Return (x, y) of the center of cell containing provided text 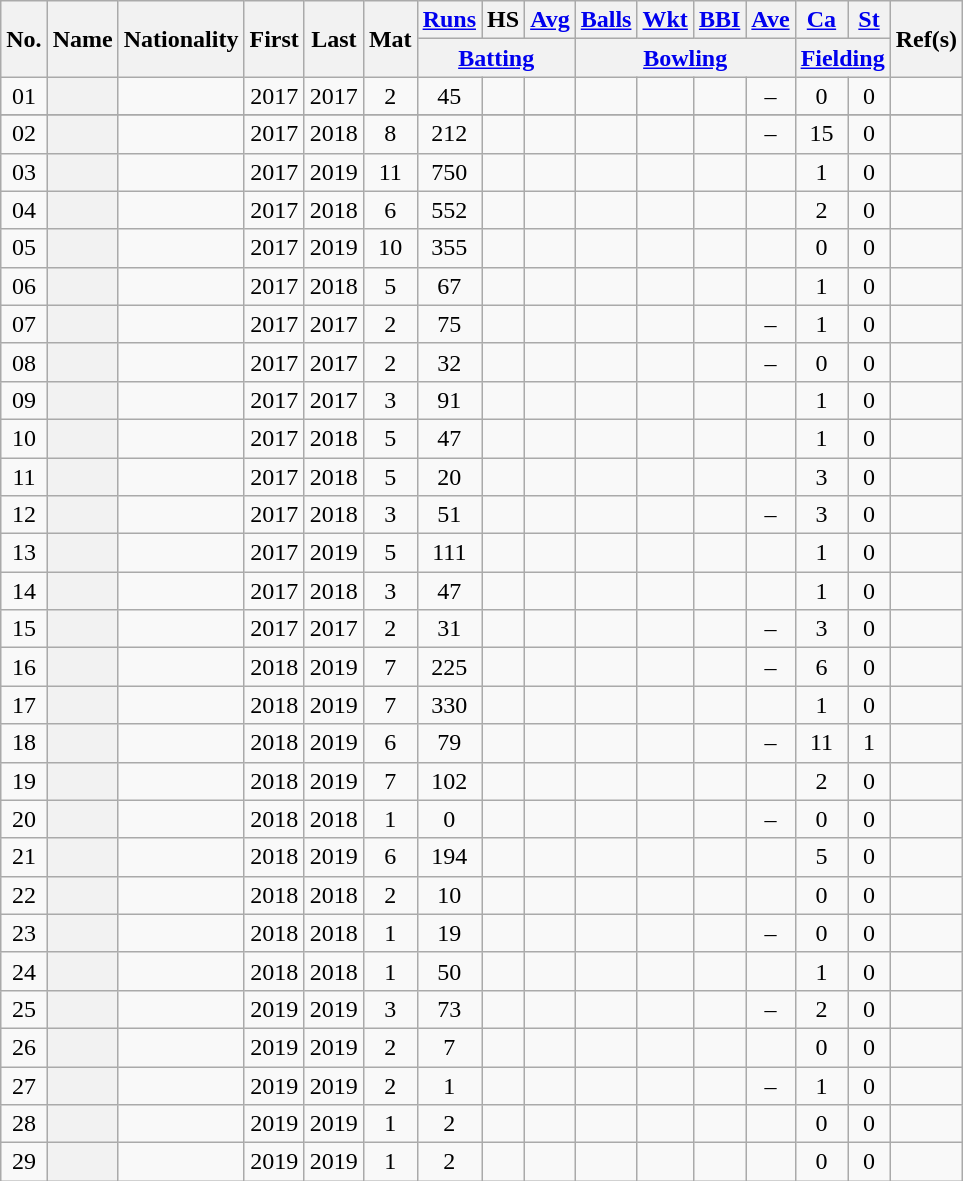
01 (24, 96)
27 (24, 1085)
24 (24, 971)
Runs (449, 20)
12 (24, 515)
HS (504, 20)
16 (24, 667)
18 (24, 743)
552 (449, 210)
355 (449, 248)
Name (82, 39)
08 (24, 362)
79 (449, 743)
04 (24, 210)
Batting (496, 58)
03 (24, 172)
Mat (390, 39)
22 (24, 895)
45 (449, 96)
102 (449, 781)
73 (449, 1009)
Wkt (665, 20)
50 (449, 971)
194 (449, 857)
Bowling (685, 58)
330 (449, 705)
26 (24, 1047)
05 (24, 248)
51 (449, 515)
29 (24, 1162)
67 (449, 286)
17 (24, 705)
Balls (606, 20)
21 (24, 857)
14 (24, 591)
Fielding (842, 58)
28 (24, 1124)
8 (390, 134)
BBI (719, 20)
Ca (822, 20)
First (274, 39)
111 (449, 553)
25 (24, 1009)
Ref(s) (926, 39)
75 (449, 324)
13 (24, 553)
No. (24, 39)
Nationality (181, 39)
91 (449, 400)
02 (24, 134)
750 (449, 172)
212 (449, 134)
09 (24, 400)
Last (334, 39)
06 (24, 286)
32 (449, 362)
23 (24, 933)
225 (449, 667)
07 (24, 324)
31 (449, 629)
St (869, 20)
Avg (550, 20)
Ave (770, 20)
